Identify which cell holds the provided text, then report its (X, Y) central coordinate. 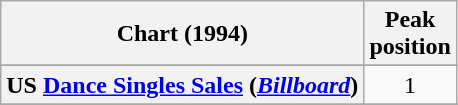
Chart (1994) (182, 34)
Peakposition (410, 34)
1 (410, 85)
US Dance Singles Sales (Billboard) (182, 85)
